Locate the cell with the specified text and output its [x, y] center coordinate. 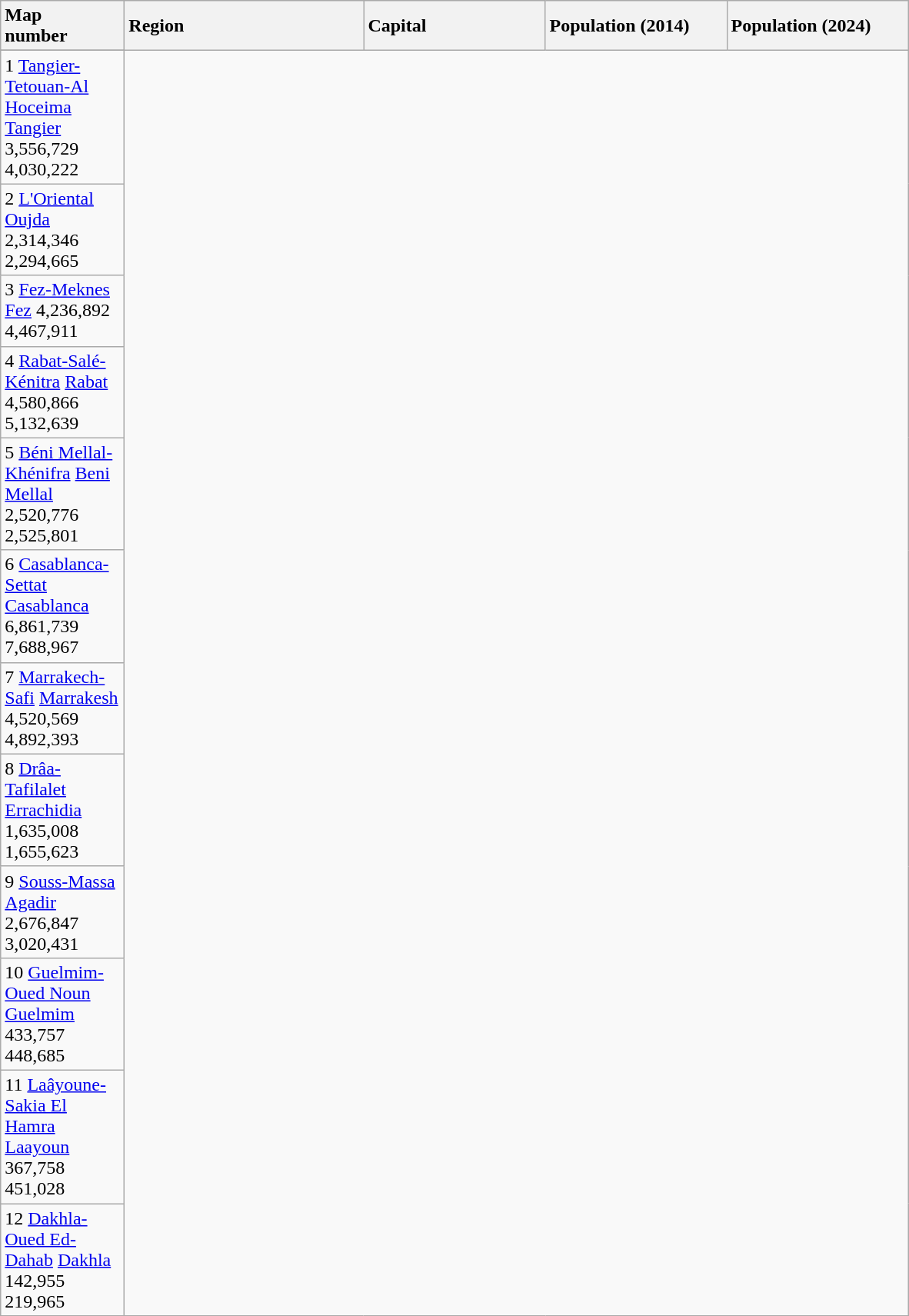
5 Béni Mellal-Khénifra Beni Mellal 2,520,776 2,525,801 [63, 494]
1 Tangier-Tetouan-Al Hoceima Tangier 3,556,729 4,030,222 [63, 117]
11 Laâyoune-Sakia El Hamra Laayoun 367,758 451,028 [63, 1137]
10 Guelmim-Oued Noun Guelmim 433,757 448,685 [63, 1014]
12 Dakhla-Oued Ed-Dahab Dakhla 142,955 219,965 [63, 1259]
9 Souss-Massa Agadir 2,676,847 3,020,431 [63, 912]
Region [245, 26]
8 Drâa-Tafilalet Errachidia 1,635,008 1,655,623 [63, 810]
Population (2014) [636, 26]
7 Marrakech-Safi Marrakesh 4,520,569 4,892,393 [63, 708]
Population (2024) [817, 26]
2 L'Oriental Oujda 2,314,346 2,294,665 [63, 229]
Capital [454, 26]
4 Rabat-Salé-Kénitra Rabat 4,580,866 5,132,639 [63, 392]
Mapnumber [63, 26]
3 Fez-Meknes Fez 4,236,892 4,467,911 [63, 311]
6 Casablanca-Settat Casablanca 6,861,739 7,688,967 [63, 606]
